Capture the cell that displays the provided text and extract its [X, Y] central coordinate. 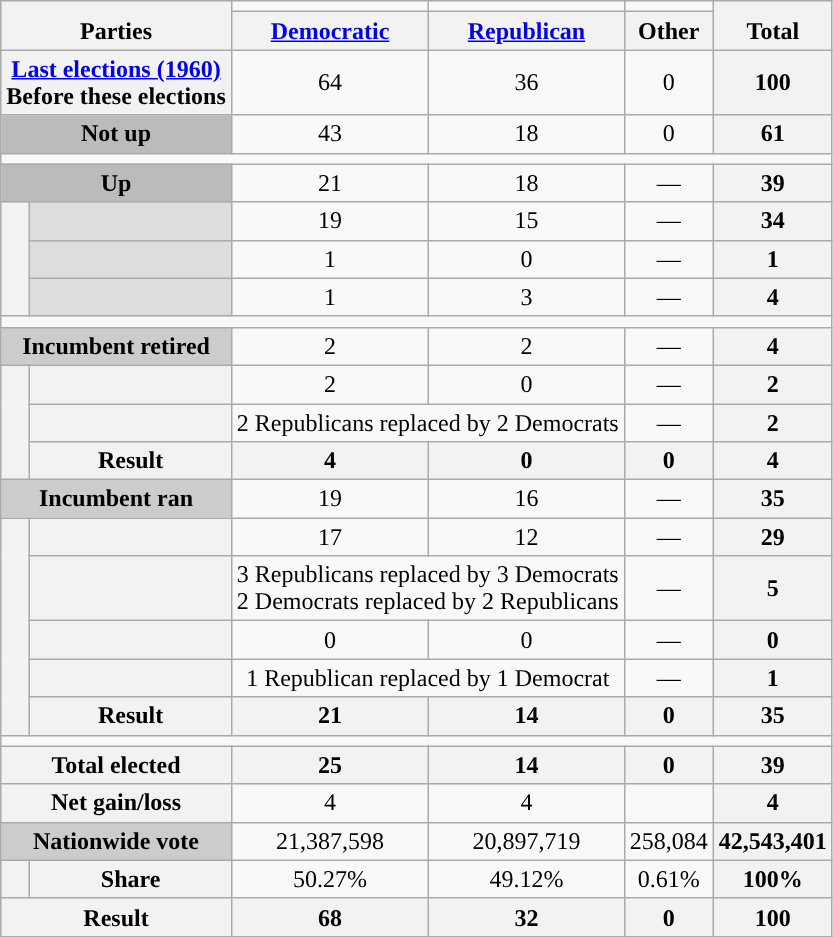
43 [330, 134]
68 [330, 917]
25 [330, 765]
2 Republicans replaced by 2 Democrats [428, 423]
Total [772, 26]
12 [527, 537]
16 [527, 499]
3 [527, 297]
36 [527, 82]
Democratic [330, 31]
Other [668, 31]
34 [772, 221]
0.61% [668, 879]
Incumbent ran [116, 499]
Total elected [116, 765]
32 [527, 917]
Not up [116, 134]
50.27% [330, 879]
29 [772, 537]
Parties [116, 26]
258,084 [668, 841]
Republican [527, 31]
100% [772, 879]
1 Republican replaced by 1 Democrat [428, 678]
3 Republicans replaced by 3 Democrats2 Democrats replaced by 2 Republicans [428, 588]
Up [116, 183]
Nationwide vote [116, 841]
Share [130, 879]
64 [330, 82]
61 [772, 134]
17 [330, 537]
5 [772, 588]
49.12% [527, 879]
42,543,401 [772, 841]
15 [527, 221]
Net gain/loss [116, 803]
Last elections (1960)Before these elections [116, 82]
20,897,719 [527, 841]
Incumbent retired [116, 346]
21,387,598 [330, 841]
